For the text-containing cell, return its midpoint in (X, Y) coordinate format. 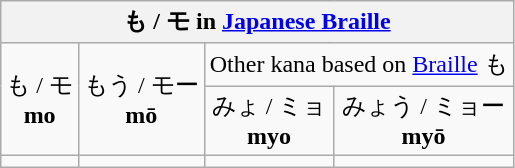
もう / モー mō (141, 99)
みょう / ミョー myō (424, 121)
みょ / ミョ myo (269, 121)
も / モ mo (40, 99)
も / モ in Japanese Braille (257, 22)
Other kana based on Braille も (358, 64)
